Detect which cell encompasses the target text, then output its [x, y] center coordinate. 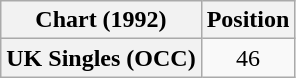
Chart (1992) [101, 20]
UK Singles (OCC) [101, 58]
46 [248, 58]
Position [248, 20]
